Pinpoint the cell where the given text exists, returning its [X, Y] midpoint coordinate. 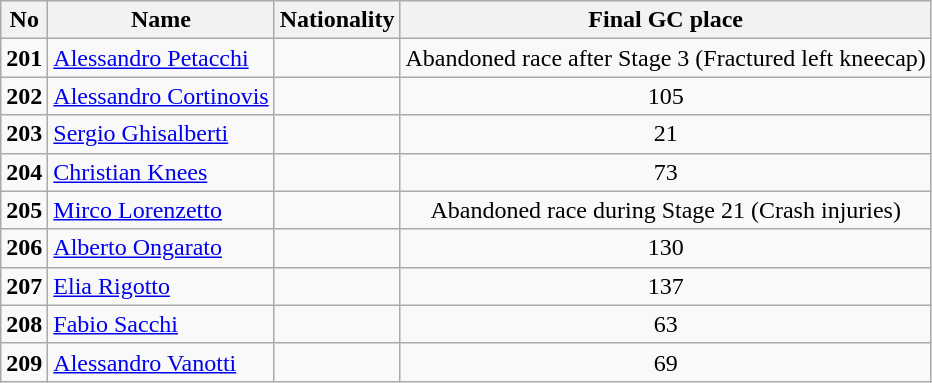
69 [666, 362]
Alessandro Vanotti [161, 362]
Fabio Sacchi [161, 324]
Christian Knees [161, 172]
205 [24, 210]
137 [666, 286]
202 [24, 96]
204 [24, 172]
Name [161, 20]
73 [666, 172]
130 [666, 248]
Elia Rigotto [161, 286]
Abandoned race after Stage 3 (Fractured left kneecap) [666, 58]
Final GC place [666, 20]
Alessandro Petacchi [161, 58]
Abandoned race during Stage 21 (Crash injuries) [666, 210]
206 [24, 248]
209 [24, 362]
Sergio Ghisalberti [161, 134]
208 [24, 324]
Nationality [337, 20]
207 [24, 286]
21 [666, 134]
105 [666, 96]
No [24, 20]
63 [666, 324]
Mirco Lorenzetto [161, 210]
Alessandro Cortinovis [161, 96]
203 [24, 134]
Alberto Ongarato [161, 248]
201 [24, 58]
